For the text-containing cell, return its midpoint in (X, Y) coordinate format. 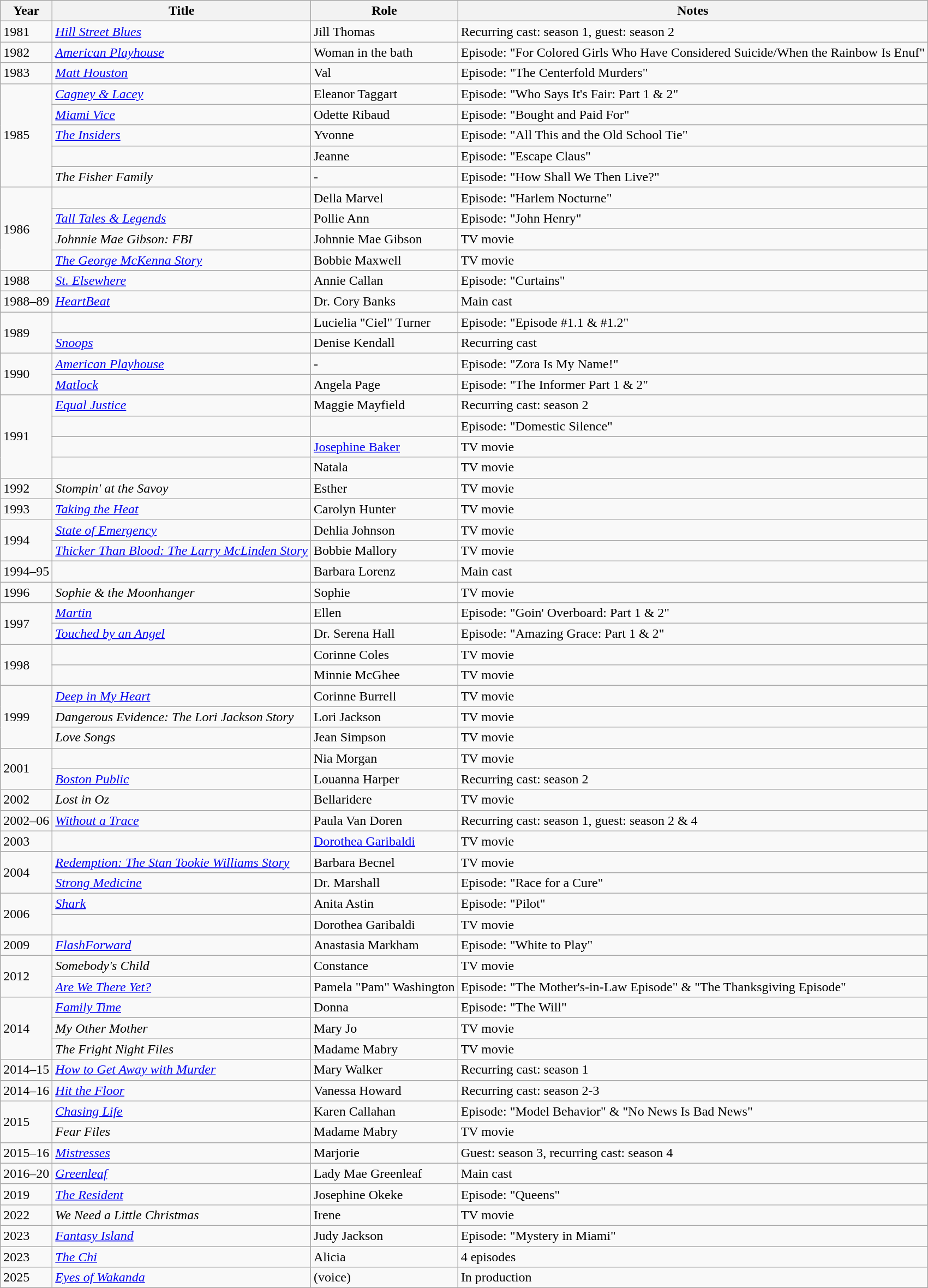
Pollie Ann (385, 218)
Episode: "Zora Is My Name!" (693, 364)
Episode: "For Colored Girls Who Have Considered Suicide/When the Rainbow Is Enuf" (693, 52)
Marjorie (385, 1153)
Jean Simpson (385, 738)
Sophie & the Moonhanger (182, 592)
Val (385, 73)
Pamela "Pam" Washington (385, 987)
Bobbie Maxwell (385, 260)
Della Marvel (385, 197)
Dr. Cory Banks (385, 302)
Irene (385, 1215)
Josephine Baker (385, 447)
Carolyn Hunter (385, 509)
Episode: "Goin' Overboard: Part 1 & 2" (693, 613)
2006 (26, 914)
Episode: "Bought and Paid For" (693, 115)
1997 (26, 624)
Esther (385, 488)
Dr. Marshall (385, 883)
Bellaridere (385, 800)
Johnnie Mae Gibson (385, 239)
Episode: "White to Play" (693, 945)
Recurring cast: season 1, guest: season 2 & 4 (693, 820)
Fantasy Island (182, 1236)
Constance (385, 966)
Barbara Lorenz (385, 571)
Boston Public (182, 779)
2001 (26, 769)
(voice) (385, 1278)
Matlock (182, 385)
2004 (26, 872)
2012 (26, 977)
The Insiders (182, 135)
Shark (182, 903)
Hit the Floor (182, 1091)
Are We There Yet? (182, 987)
Episode: "Escape Claus" (693, 156)
Lucielia "Ciel" Turner (385, 322)
Jeanne (385, 156)
1986 (26, 229)
Corinne Coles (385, 655)
Yvonne (385, 135)
Natala (385, 468)
Episode: "Harlem Nocturne" (693, 197)
Family Time (182, 1008)
2025 (26, 1278)
Alicia (385, 1256)
In production (693, 1278)
Jill Thomas (385, 32)
2003 (26, 841)
Episode: "Domestic Silence" (693, 426)
2015–16 (26, 1153)
2009 (26, 945)
My Other Mother (182, 1028)
1989 (26, 333)
Guest: season 3, recurring cast: season 4 (693, 1153)
Episode: "How Shall We Then Live?" (693, 177)
Mary Walker (385, 1070)
Anastasia Markham (385, 945)
2014 (26, 1028)
Miami Vice (182, 115)
1999 (26, 717)
We Need a Little Christmas (182, 1215)
Role (385, 11)
Eleanor Taggart (385, 94)
Episode: "Mystery in Miami" (693, 1236)
1982 (26, 52)
1994–95 (26, 571)
Nia Morgan (385, 758)
Recurring cast: season 2-3 (693, 1091)
Deep in My Heart (182, 696)
Episode: "Episode #1.1 & #1.2" (693, 322)
Greenleaf (182, 1173)
1988 (26, 281)
2014–16 (26, 1091)
2016–20 (26, 1173)
Eyes of Wakanda (182, 1278)
Episode: "Pilot" (693, 903)
Episode: "The Centerfold Murders" (693, 73)
Denise Kendall (385, 343)
Episode: "John Henry" (693, 218)
HeartBeat (182, 302)
Episode: "The Will" (693, 1008)
Vanessa Howard (385, 1091)
Redemption: The Stan Tookie Williams Story (182, 862)
Cagney & Lacey (182, 94)
Annie Callan (385, 281)
2002 (26, 800)
Paula Van Doren (385, 820)
1985 (26, 135)
1991 (26, 436)
Martin (182, 613)
Recurring cast: season 1 (693, 1070)
Episode: "Model Behavior" & "No News Is Bad News" (693, 1111)
Dehlia Johnson (385, 530)
Judy Jackson (385, 1236)
Matt Houston (182, 73)
The Fisher Family (182, 177)
Mary Jo (385, 1028)
Snoops (182, 343)
Mistresses (182, 1153)
1992 (26, 488)
Corinne Burrell (385, 696)
Lady Mae Greenleaf (385, 1173)
Strong Medicine (182, 883)
The Fright Night Files (182, 1049)
Donna (385, 1008)
Taking the Heat (182, 509)
Karen Callahan (385, 1111)
Tall Tales & Legends (182, 218)
Episode: "Queens" (693, 1194)
4 episodes (693, 1256)
Thicker Than Blood: The Larry McLinden Story (182, 550)
Love Songs (182, 738)
Stompin' at the Savoy (182, 488)
Barbara Becnel (385, 862)
Bobbie Mallory (385, 550)
Episode: "All This and the Old School Tie" (693, 135)
2022 (26, 1215)
Minnie McGhee (385, 675)
How to Get Away with Murder (182, 1070)
Episode: "Who Says It's Fair: Part 1 & 2" (693, 94)
Woman in the bath (385, 52)
Year (26, 11)
Hill Street Blues (182, 32)
Episode: "Curtains" (693, 281)
1990 (26, 374)
Notes (693, 11)
Odette Ribaud (385, 115)
Recurring cast: season 1, guest: season 2 (693, 32)
2002–06 (26, 820)
1983 (26, 73)
The George McKenna Story (182, 260)
2019 (26, 1194)
Dangerous Evidence: The Lori Jackson Story (182, 717)
1981 (26, 32)
Sophie (385, 592)
Episode: "The Informer Part 1 & 2" (693, 385)
Title (182, 11)
Touched by an Angel (182, 634)
Chasing Life (182, 1111)
Anita Astin (385, 903)
1998 (26, 665)
2015 (26, 1122)
1994 (26, 540)
Angela Page (385, 385)
Ellen (385, 613)
Johnnie Mae Gibson: FBI (182, 239)
1988–89 (26, 302)
The Resident (182, 1194)
Josephine Okeke (385, 1194)
Lori Jackson (385, 717)
Without a Trace (182, 820)
Dr. Serena Hall (385, 634)
1993 (26, 509)
FlashForward (182, 945)
Recurring cast (693, 343)
Episode: "Race for a Cure" (693, 883)
Fear Files (182, 1132)
Episode: "The Mother's-in-Law Episode" & "The Thanksgiving Episode" (693, 987)
1996 (26, 592)
Maggie Mayfield (385, 405)
Episode: "Amazing Grace: Part 1 & 2" (693, 634)
Equal Justice (182, 405)
State of Emergency (182, 530)
2014–15 (26, 1070)
Somebody's Child (182, 966)
St. Elsewhere (182, 281)
The Chi (182, 1256)
Louanna Harper (385, 779)
Lost in Oz (182, 800)
